From the cell containing the given text, extract its center point as [X, Y] coordinate. 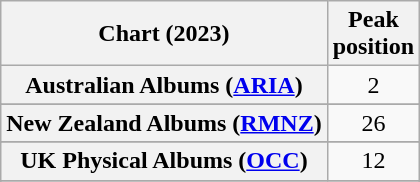
New Zealand Albums (RMNZ) [164, 123]
UK Physical Albums (OCC) [164, 161]
2 [373, 85]
Peakposition [373, 34]
26 [373, 123]
Chart (2023) [164, 34]
12 [373, 161]
Australian Albums (ARIA) [164, 85]
